Determine the (x, y) coordinate at the center of the cell enclosing the given text.  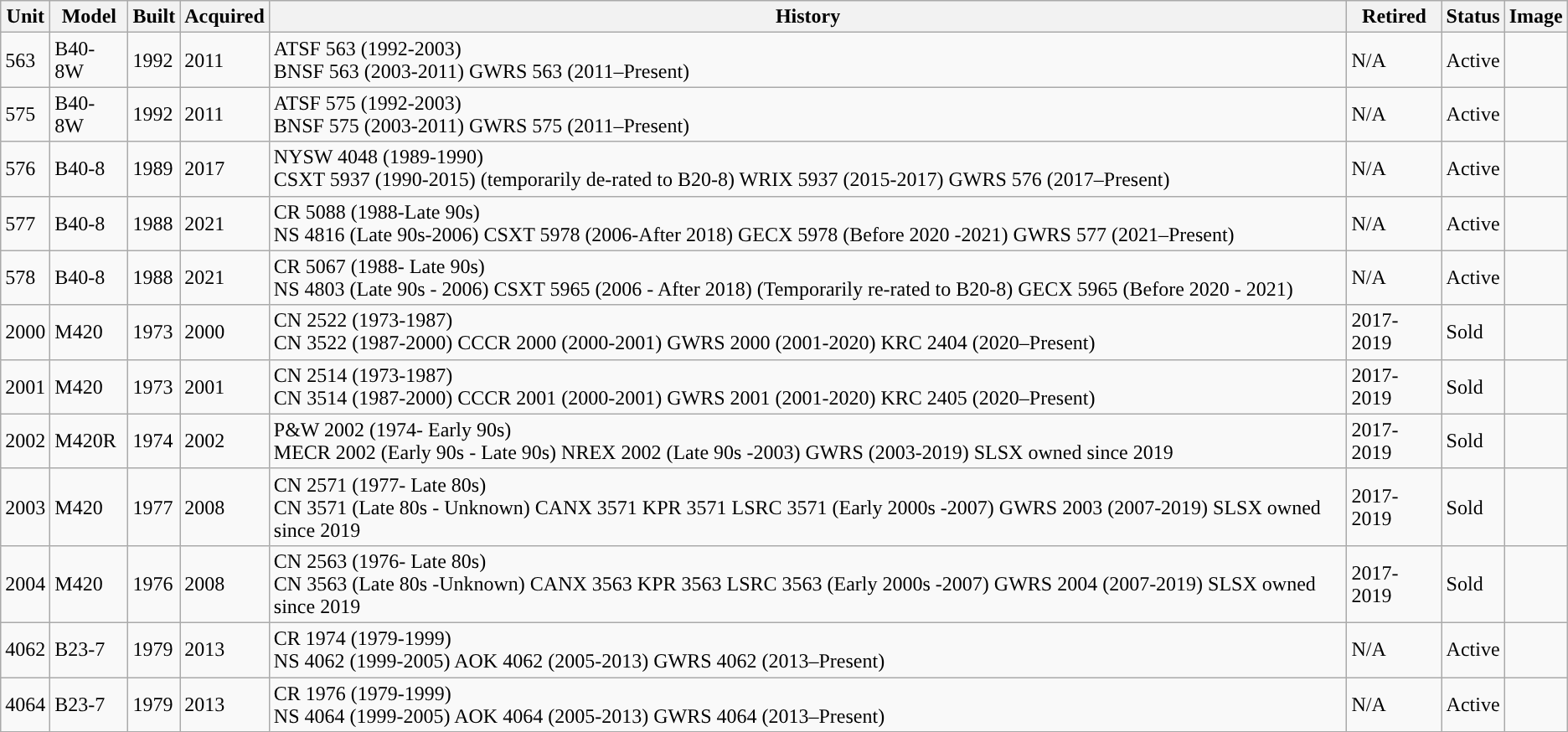
2003 (25, 507)
577 (25, 223)
P&W 2002 (1974- Early 90s)MECR 2002 (Early 90s - Late 90s) NREX 2002 (Late 90s -2003) GWRS (2003-2019) SLSX owned since 2019 (807, 441)
1974 (154, 441)
CN 2563 (1976- Late 80s)CN 3563 (Late 80s -Unknown) CANX 3563 KPR 3563 LSRC 3563 (Early 2000s -2007) GWRS 2004 (2007-2019) SLSX owned since 2019 (807, 584)
CN 2522 (1973-1987)CN 3522 (1987-2000) CCCR 2000 (2000-2001) GWRS 2000 (2001-2020) KRC 2404 (2020–Present) (807, 332)
1976 (154, 584)
CN 2571 (1977- Late 80s)CN 3571 (Late 80s - Unknown) CANX 3571 KPR 3571 LSRC 3571 (Early 2000s -2007) GWRS 2003 (2007-2019) SLSX owned since 2019 (807, 507)
2004 (25, 584)
M420R (89, 441)
4064 (25, 704)
CN 2514 (1973-1987)CN 3514 (1987-2000) CCCR 2001 (2000-2001) GWRS 2001 (2001-2020) KRC 2405 (2020–Present) (807, 387)
Image (1536, 17)
4062 (25, 650)
CR 5067 (1988- Late 90s)NS 4803 (Late 90s - 2006) CSXT 5965 (2006 - After 2018) (Temporarily re-rated to B20-8) GECX 5965 (Before 2020 - 2021) (807, 278)
CR 1976 (1979-1999)NS 4064 (1999-2005) AOK 4064 (2005-2013) GWRS 4064 (2013–Present) (807, 704)
575 (25, 114)
563 (25, 60)
Built (154, 17)
Retired (1394, 17)
1989 (154, 169)
ATSF 575 (1992-2003)BNSF 575 (2003-2011) GWRS 575 (2011–Present) (807, 114)
History (807, 17)
Model (89, 17)
1977 (154, 507)
Unit (25, 17)
Status (1473, 17)
576 (25, 169)
NYSW 4048 (1989-1990)CSXT 5937 (1990-2015) (temporarily de-rated to B20-8) WRIX 5937 (2015-2017) GWRS 576 (2017–Present) (807, 169)
2017 (224, 169)
578 (25, 278)
ATSF 563 (1992-2003)BNSF 563 (2003-2011) GWRS 563 (2011–Present) (807, 60)
Acquired (224, 17)
CR 5088 (1988-Late 90s)NS 4816 (Late 90s-2006) CSXT 5978 (2006-After 2018) GECX 5978 (Before 2020 -2021) GWRS 577 (2021–Present) (807, 223)
CR 1974 (1979-1999)NS 4062 (1999-2005) AOK 4062 (2005-2013) GWRS 4062 (2013–Present) (807, 650)
